Search for the cell housing the specified text and yield its (X, Y) center coordinate. 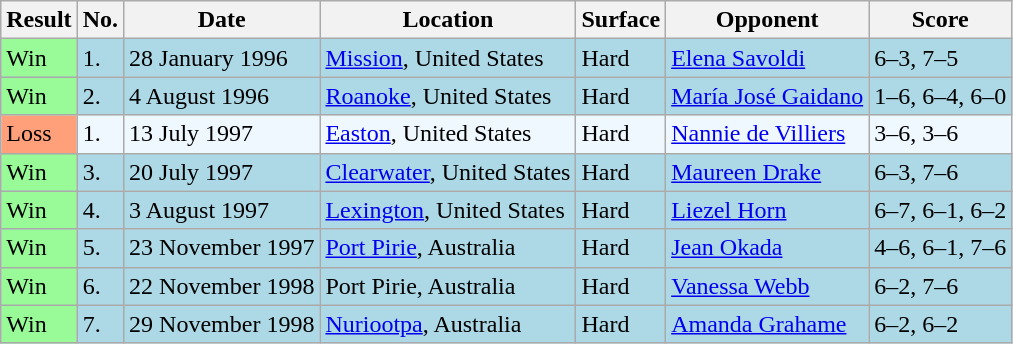
6–7, 6–1, 6–2 (940, 210)
Roanoke, United States (448, 96)
Opponent (768, 20)
Easton, United States (448, 134)
Nannie de Villiers (768, 134)
Amanda Grahame (768, 324)
6–2, 7–6 (940, 286)
Location (448, 20)
Jean Okada (768, 248)
6–3, 7–6 (940, 172)
No. (100, 20)
3 August 1997 (222, 210)
Surface (621, 20)
4–6, 6–1, 7–6 (940, 248)
Date (222, 20)
5. (100, 248)
Vanessa Webb (768, 286)
29 November 1998 (222, 324)
Maureen Drake (768, 172)
Elena Savoldi (768, 58)
13 July 1997 (222, 134)
Nuriootpa, Australia (448, 324)
6–3, 7–5 (940, 58)
3. (100, 172)
Result (39, 20)
3–6, 3–6 (940, 134)
28 January 1996 (222, 58)
Lexington, United States (448, 210)
1–6, 6–4, 6–0 (940, 96)
2. (100, 96)
María José Gaidano (768, 96)
4 August 1996 (222, 96)
6–2, 6–2 (940, 324)
Liezel Horn (768, 210)
Loss (39, 134)
Score (940, 20)
6. (100, 286)
22 November 1998 (222, 286)
Clearwater, United States (448, 172)
4. (100, 210)
20 July 1997 (222, 172)
23 November 1997 (222, 248)
7. (100, 324)
Mission, United States (448, 58)
